Search for the cell housing the specified text and yield its (x, y) center coordinate. 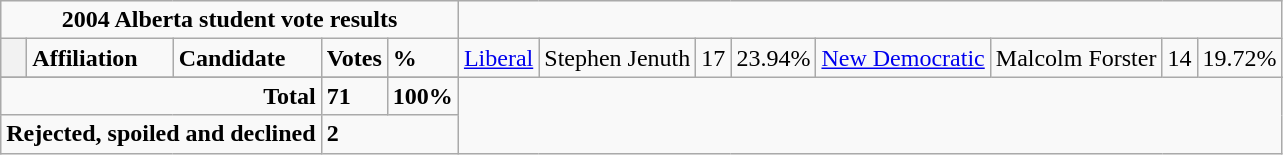
Rejected, spoiled and declined (161, 134)
Affiliation (100, 58)
Total (161, 96)
Candidate (247, 58)
Stephen Jenuth (618, 58)
% (422, 58)
100% (422, 96)
2004 Alberta student vote results (230, 20)
71 (354, 96)
17 (714, 58)
Liberal (498, 58)
14 (1180, 58)
Votes (354, 58)
Malcolm Forster (1076, 58)
2 (390, 134)
23.94% (774, 58)
New Democratic (903, 58)
19.72% (1240, 58)
